Detect which cell encompasses the target text, then output its (x, y) center coordinate. 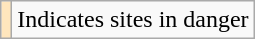
Indicates sites in danger (133, 20)
